For the text-containing cell, return its midpoint in [x, y] coordinate format. 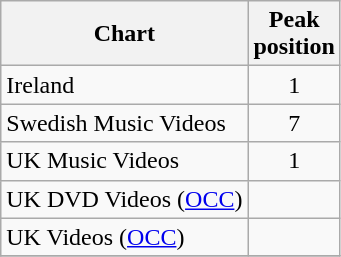
7 [294, 123]
Ireland [124, 85]
Peakposition [294, 34]
Swedish Music Videos [124, 123]
UK DVD Videos (OCC) [124, 199]
UK Music Videos [124, 161]
Chart [124, 34]
UK Videos (OCC) [124, 237]
